Extract the (X, Y) coordinate from the center of the cell holding the provided text.  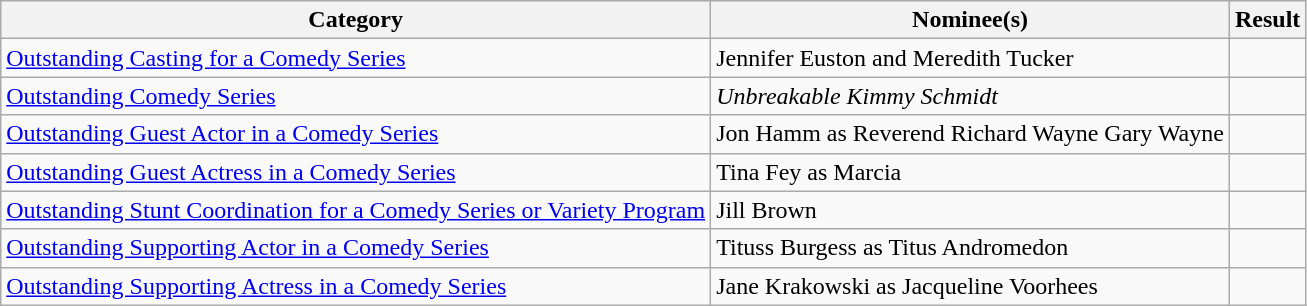
Tituss Burgess as Titus Andromedon (970, 248)
Outstanding Supporting Actor in a Comedy Series (356, 248)
Jill Brown (970, 210)
Outstanding Casting for a Comedy Series (356, 58)
Outstanding Guest Actor in a Comedy Series (356, 134)
Outstanding Stunt Coordination for a Comedy Series or Variety Program (356, 210)
Outstanding Supporting Actress in a Comedy Series (356, 286)
Jon Hamm as Reverend Richard Wayne Gary Wayne (970, 134)
Jennifer Euston and Meredith Tucker (970, 58)
Result (1267, 20)
Outstanding Guest Actress in a Comedy Series (356, 172)
Jane Krakowski as Jacqueline Voorhees (970, 286)
Tina Fey as Marcia (970, 172)
Unbreakable Kimmy Schmidt (970, 96)
Category (356, 20)
Outstanding Comedy Series (356, 96)
Nominee(s) (970, 20)
